Return (X, Y) of the center of cell containing provided text 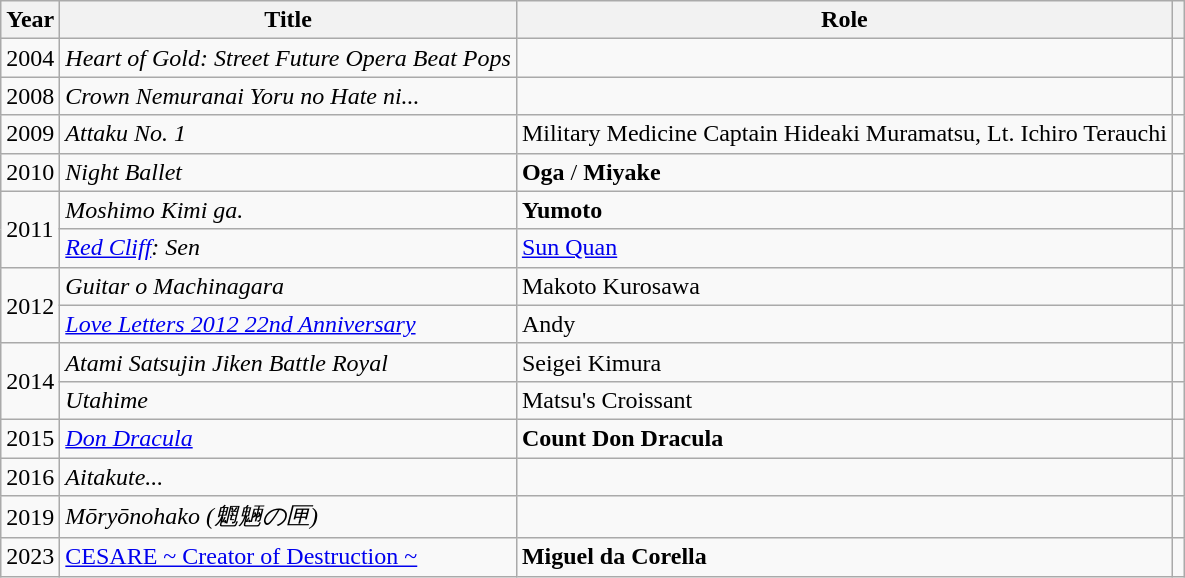
2009 (30, 134)
Crown Nemuranai Yoru no Hate ni... (288, 96)
2004 (30, 58)
2016 (30, 477)
Military Medicine Captain Hideaki Muramatsu, Lt. Ichiro Terauchi (844, 134)
Makoto Kurosawa (844, 286)
Atami Satsujin Jiken Battle Royal (288, 362)
2015 (30, 438)
2008 (30, 96)
Count Don Dracula (844, 438)
Title (288, 20)
2012 (30, 305)
Sun Quan (844, 248)
Yumoto (844, 210)
Year (30, 20)
Red Cliff: Sen (288, 248)
2014 (30, 381)
CESARE ~ Creator of Destruction ~ (288, 557)
2019 (30, 518)
Heart of Gold: Street Future Opera Beat Pops (288, 58)
2023 (30, 557)
2010 (30, 172)
Andy (844, 324)
Oga / Miyake (844, 172)
Seigei Kimura (844, 362)
Aitakute... (288, 477)
Guitar o Machinagara (288, 286)
Don Dracula (288, 438)
2011 (30, 229)
Love Letters 2012 22nd Anniversary (288, 324)
Mōryōnohako (魍魎の匣) (288, 518)
Night Ballet (288, 172)
Attaku No. 1 (288, 134)
Moshimo Kimi ga. (288, 210)
Utahime (288, 400)
Miguel da Corella (844, 557)
Matsu's Croissant (844, 400)
Role (844, 20)
